Provide the [x, y] coordinate of the cell's center where the given text is located.  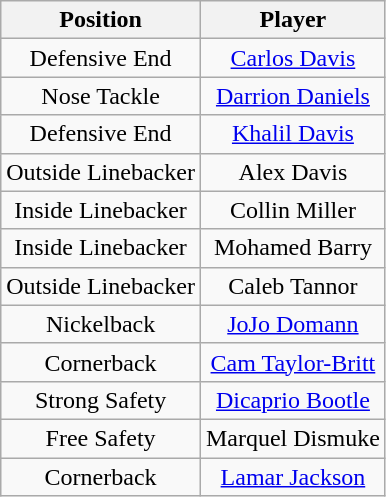
Player [292, 20]
Caleb Tannor [292, 286]
Free Safety [101, 438]
Strong Safety [101, 400]
Khalil Davis [292, 134]
Nickelback [101, 324]
Nose Tackle [101, 96]
Collin Miller [292, 210]
Cam Taylor-Britt [292, 362]
Dicaprio Bootle [292, 400]
Position [101, 20]
Alex Davis [292, 172]
Mohamed Barry [292, 248]
Lamar Jackson [292, 477]
Carlos Davis [292, 58]
Marquel Dismuke [292, 438]
JoJo Domann [292, 324]
Darrion Daniels [292, 96]
